Capture the cell that displays the provided text and extract its (X, Y) central coordinate. 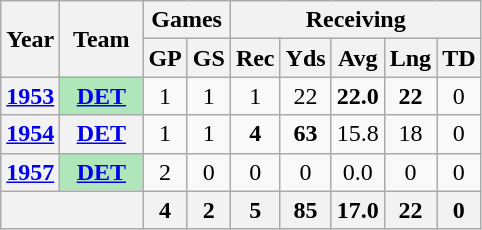
GS (208, 58)
Avg (358, 58)
Yds (306, 58)
Lng (410, 58)
1957 (30, 172)
TD (459, 58)
Games (186, 20)
5 (255, 210)
Rec (255, 58)
18 (410, 134)
85 (306, 210)
22.0 (358, 96)
Year (30, 39)
1954 (30, 134)
GP (165, 58)
1953 (30, 96)
Team (102, 39)
15.8 (358, 134)
17.0 (358, 210)
Receiving (356, 20)
0.0 (358, 172)
63 (306, 134)
